Scan for the cell matching the given text and deliver its [x, y] coordinate at center. 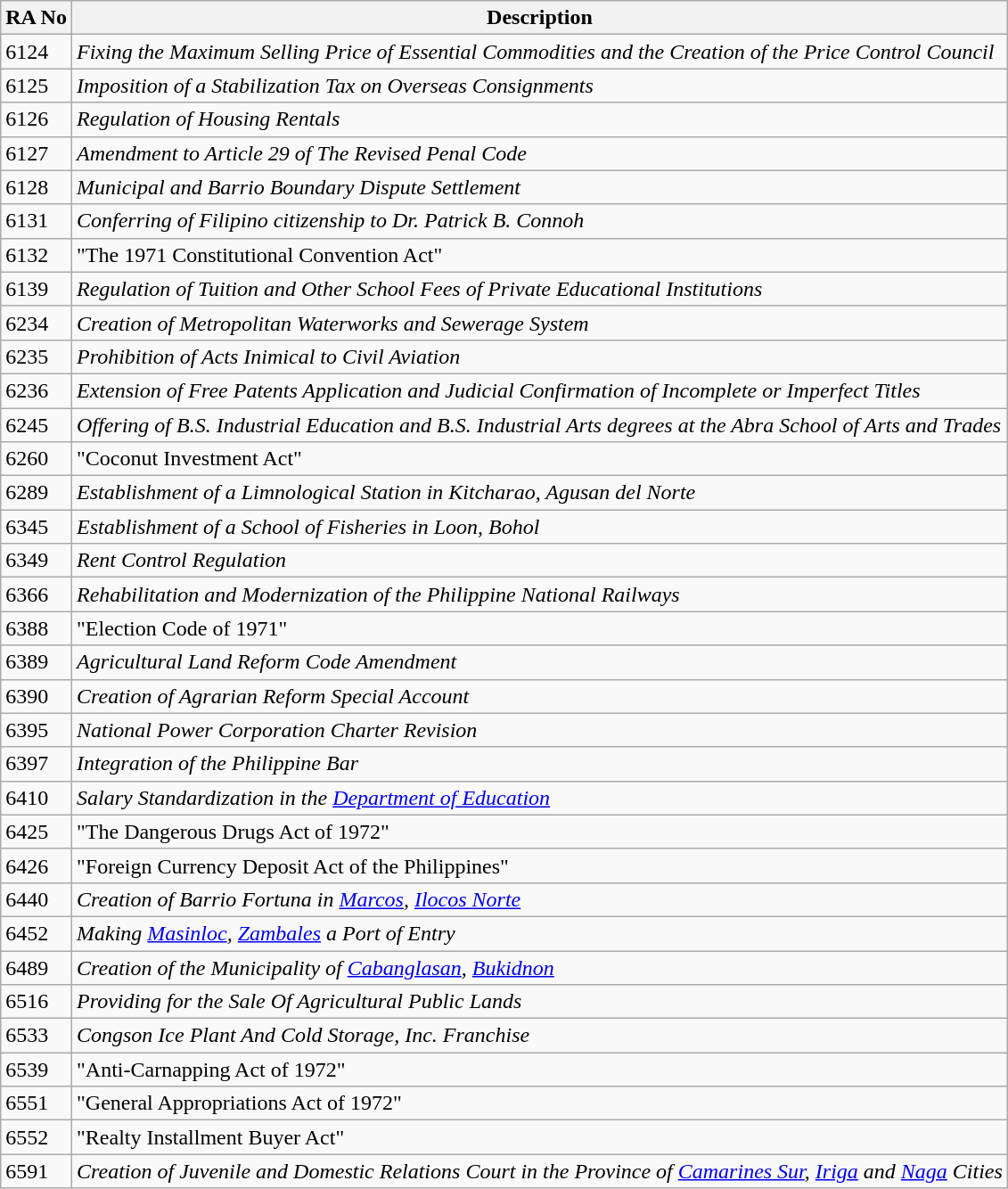
6128 [37, 187]
"Coconut Investment Act" [539, 459]
6349 [37, 561]
6126 [37, 119]
6440 [37, 899]
Offering of B.S. Industrial Education and B.S. Industrial Arts degrees at the Abra School of Arts and Trades [539, 425]
Establishment of a Limnological Station in Kitcharao, Agusan del Norte [539, 493]
Conferring of Filipino citizenship to Dr. Patrick B. Connoh [539, 221]
Prohibition of Acts Inimical to Civil Aviation [539, 357]
Creation of the Municipality of Cabanglasan, Bukidnon [539, 967]
6235 [37, 357]
Amendment to Article 29 of The Revised Penal Code [539, 153]
6591 [37, 1171]
Description [539, 18]
6125 [37, 86]
Providing for the Sale Of Agricultural Public Lands [539, 1002]
"Anti-Carnapping Act of 1972" [539, 1070]
Creation of Metropolitan Waterworks and Sewerage System [539, 323]
Congson Ice Plant And Cold Storage, Inc. Franchise [539, 1036]
6366 [37, 594]
6452 [37, 933]
Agricultural Land Reform Code Amendment [539, 662]
National Power Corporation Charter Revision [539, 730]
6245 [37, 425]
6127 [37, 153]
Imposition of a Stabilization Tax on Overseas Consignments [539, 86]
6131 [37, 221]
Establishment of a School of Fisheries in Loon, Bohol [539, 527]
6236 [37, 390]
6124 [37, 52]
RA No [37, 18]
6132 [37, 255]
6289 [37, 493]
6489 [37, 967]
6395 [37, 730]
"Foreign Currency Deposit Act of the Philippines" [539, 865]
6389 [37, 662]
6397 [37, 764]
Creation of Agrarian Reform Special Account [539, 696]
6516 [37, 1002]
6139 [37, 289]
"The Dangerous Drugs Act of 1972" [539, 832]
Making Masinloc, Zambales a Port of Entry [539, 933]
6234 [37, 323]
6410 [37, 798]
Fixing the Maximum Selling Price of Essential Commodities and the Creation of the Price Control Council [539, 52]
6426 [37, 865]
"The 1971 Constitutional Convention Act" [539, 255]
6539 [37, 1070]
Extension of Free Patents Application and Judicial Confirmation of Incomplete or Imperfect Titles [539, 390]
Rehabilitation and Modernization of the Philippine National Railways [539, 594]
6551 [37, 1103]
Municipal and Barrio Boundary Dispute Settlement [539, 187]
Salary Standardization in the Department of Education [539, 798]
Rent Control Regulation [539, 561]
6345 [37, 527]
"Realty Installment Buyer Act" [539, 1137]
6533 [37, 1036]
"General Appropriations Act of 1972" [539, 1103]
Integration of the Philippine Bar [539, 764]
Creation of Juvenile and Domestic Relations Court in the Province of Camarines Sur, Iriga and Naga Cities [539, 1171]
Regulation of Tuition and Other School Fees of Private Educational Institutions [539, 289]
"Election Code of 1971" [539, 628]
6388 [37, 628]
6390 [37, 696]
6425 [37, 832]
6260 [37, 459]
Regulation of Housing Rentals [539, 119]
Creation of Barrio Fortuna in Marcos, Ilocos Norte [539, 899]
6552 [37, 1137]
